Find where the given text appears and provide that cell's center as [x, y] coordinate. 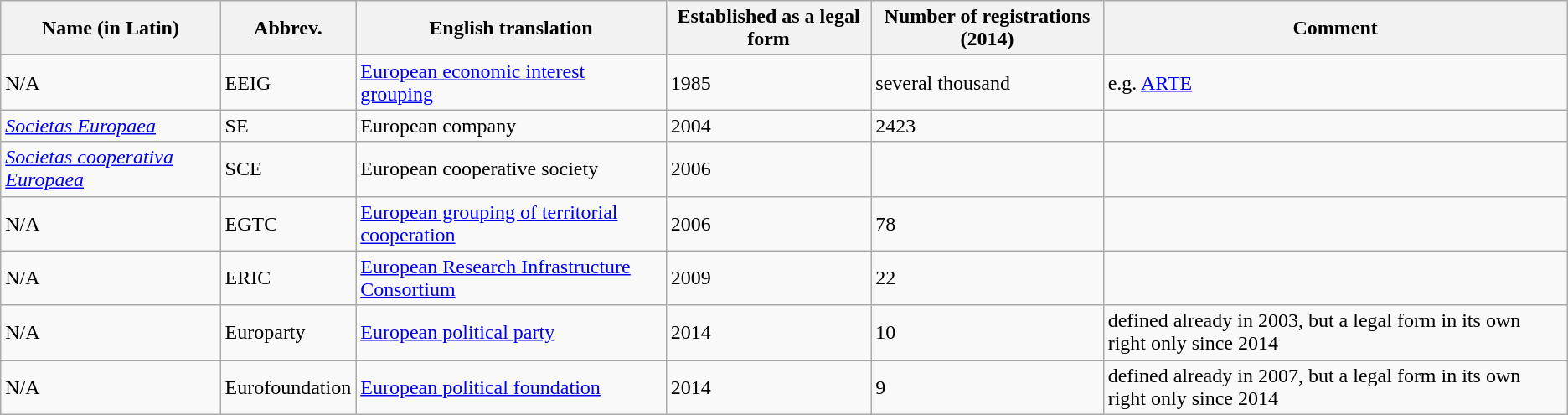
78 [987, 223]
SE [288, 126]
European grouping of territorial cooperation [511, 223]
2009 [768, 278]
10 [987, 332]
English translation [511, 29]
2004 [768, 126]
defined already in 2003, but a legal form in its own right only since 2014 [1335, 332]
Number of registrations (2014) [987, 29]
2423 [987, 126]
European economic interest grouping [511, 82]
European cooperative society [511, 169]
several thousand [987, 82]
defined already in 2007, but a legal form in its own right only since 2014 [1335, 387]
Societas Europaea [111, 126]
European company [511, 126]
22 [987, 278]
Name (in Latin) [111, 29]
Abbrev. [288, 29]
e.g. ARTE [1335, 82]
9 [987, 387]
1985 [768, 82]
European political party [511, 332]
EGTC [288, 223]
Societas cooperativa Europaea [111, 169]
Established as a legal form [768, 29]
Comment [1335, 29]
Eurofoundation [288, 387]
SCE [288, 169]
ERIC [288, 278]
European Research Infrastructure Consortium [511, 278]
European political foundation [511, 387]
Europarty [288, 332]
EEIG [288, 82]
